Output the (x, y) coordinate of the center of the cell containing the given text.  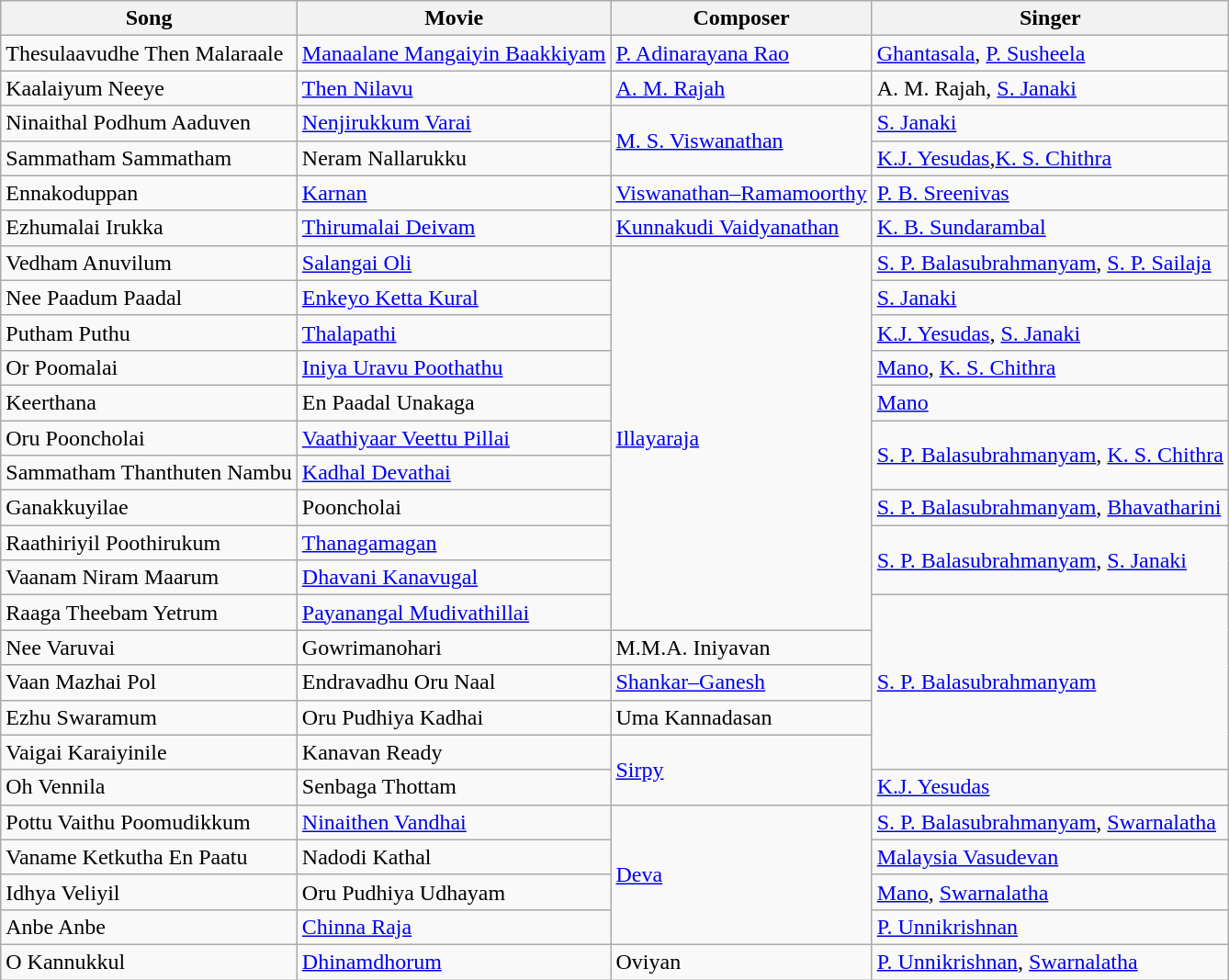
K. B. Sundarambal (1050, 228)
Salangai Oli (454, 263)
S. P. Balasubrahmanyam, Swarnalatha (1050, 822)
Endravadhu Oru Naal (454, 682)
K.J. Yesudas (1050, 787)
Then Nilavu (454, 88)
K.J. Yesudas, S. Janaki (1050, 332)
Deva (741, 874)
Oviyan (741, 962)
Vaigai Karaiyinile (149, 752)
Nadodi Kathal (454, 857)
Vaathiyaar Veettu Pillai (454, 438)
Ninaithal Podhum Aaduven (149, 123)
Vaname Ketkutha En Paatu (149, 857)
Dhavani Kanavugal (454, 578)
S. P. Balasubrahmanyam (1050, 682)
Kanavan Ready (454, 752)
Ezhumalai Irukka (149, 228)
Sirpy (741, 770)
Uma Kannadasan (741, 717)
Kaalaiyum Neeye (149, 88)
P. Unnikrishnan (1050, 927)
Thanagamagan (454, 543)
Vaan Mazhai Pol (149, 682)
Iniya Uravu Poothathu (454, 367)
Sammatham Thanthuten Nambu (149, 473)
Putham Puthu (149, 332)
Nee Varuvai (149, 648)
Singer (1050, 18)
S. P. Balasubrahmanyam, S. P. Sailaja (1050, 263)
Sammatham Sammatham (149, 158)
Karnan (454, 193)
Ganakkuyilae (149, 508)
Gowrimanohari (454, 648)
Idhya Veliyil (149, 892)
Nenjirukkum Varai (454, 123)
Thirumalai Deivam (454, 228)
Pottu Vaithu Poomudikkum (149, 822)
Raaga Theebam Yetrum (149, 613)
Malaysia Vasudevan (1050, 857)
Oru Pudhiya Udhayam (454, 892)
Vedham Anuvilum (149, 263)
S. P. Balasubrahmanyam, Bhavatharini (1050, 508)
Ghantasala, P. Susheela (1050, 53)
Ennakoduppan (149, 193)
Keerthana (149, 402)
Movie (454, 18)
P. Unnikrishnan, Swarnalatha (1050, 962)
Payanangal Mudivathillai (454, 613)
Raathiriyil Poothirukum (149, 543)
En Paadal Unakaga (454, 402)
Senbaga Thottam (454, 787)
Or Poomalai (149, 367)
S. P. Balasubrahmanyam, K. S. Chithra (1050, 456)
Kadhal Devathai (454, 473)
Mano, Swarnalatha (1050, 892)
Ezhu Swaramum (149, 717)
S. P. Balasubrahmanyam, S. Janaki (1050, 560)
Oh Vennila (149, 787)
Mano (1050, 402)
Thesulaavudhe Then Malaraale (149, 53)
O Kannukkul (149, 962)
Oru Pudhiya Kadhai (454, 717)
Song (149, 18)
Chinna Raja (454, 927)
Viswanathan–Ramamoorthy (741, 193)
P. Adinarayana Rao (741, 53)
Enkeyo Ketta Kural (454, 298)
K.J. Yesudas,K. S. Chithra (1050, 158)
Oru Pooncholai (149, 438)
P. B. Sreenivas (1050, 193)
Mano, K. S. Chithra (1050, 367)
Shankar–Ganesh (741, 682)
A. M. Rajah (741, 88)
Anbe Anbe (149, 927)
Illayaraja (741, 437)
Dhinamdhorum (454, 962)
Pooncholai (454, 508)
A. M. Rajah, S. Janaki (1050, 88)
Thalapathi (454, 332)
Neram Nallarukku (454, 158)
Nee Paadum Paadal (149, 298)
M.M.A. Iniyavan (741, 648)
M. S. Viswanathan (741, 141)
Kunnakudi Vaidyanathan (741, 228)
Composer (741, 18)
Manaalane Mangaiyin Baakkiyam (454, 53)
Vaanam Niram Maarum (149, 578)
Ninaithen Vandhai (454, 822)
